Capture the cell that displays the provided text and extract its (x, y) central coordinate. 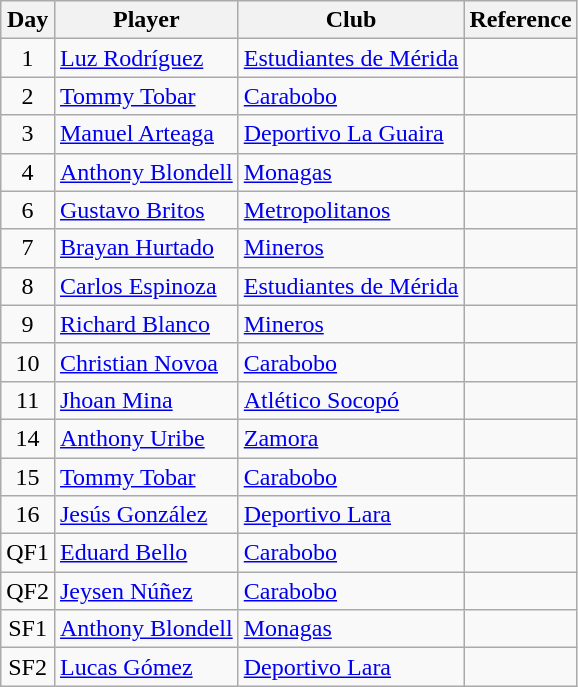
Gustavo Britos (146, 210)
Richard Blanco (146, 324)
Reference (520, 20)
Luz Rodríguez (146, 58)
Deportivo La Guaira (351, 134)
10 (28, 362)
7 (28, 248)
SF2 (28, 667)
1 (28, 58)
SF1 (28, 629)
11 (28, 400)
Jeysen Núñez (146, 591)
QF1 (28, 553)
Eduard Bello (146, 553)
6 (28, 210)
Lucas Gómez (146, 667)
Metropolitanos (351, 210)
Brayan Hurtado (146, 248)
Manuel Arteaga (146, 134)
Carlos Espinoza (146, 286)
Zamora (351, 438)
8 (28, 286)
Christian Novoa (146, 362)
Day (28, 20)
Jesús González (146, 515)
16 (28, 515)
Atlético Socopó (351, 400)
QF2 (28, 591)
Player (146, 20)
Anthony Uribe (146, 438)
9 (28, 324)
14 (28, 438)
4 (28, 172)
Jhoan Mina (146, 400)
Club (351, 20)
3 (28, 134)
2 (28, 96)
15 (28, 477)
